Pinpoint the cell where the given text exists, returning its (x, y) midpoint coordinate. 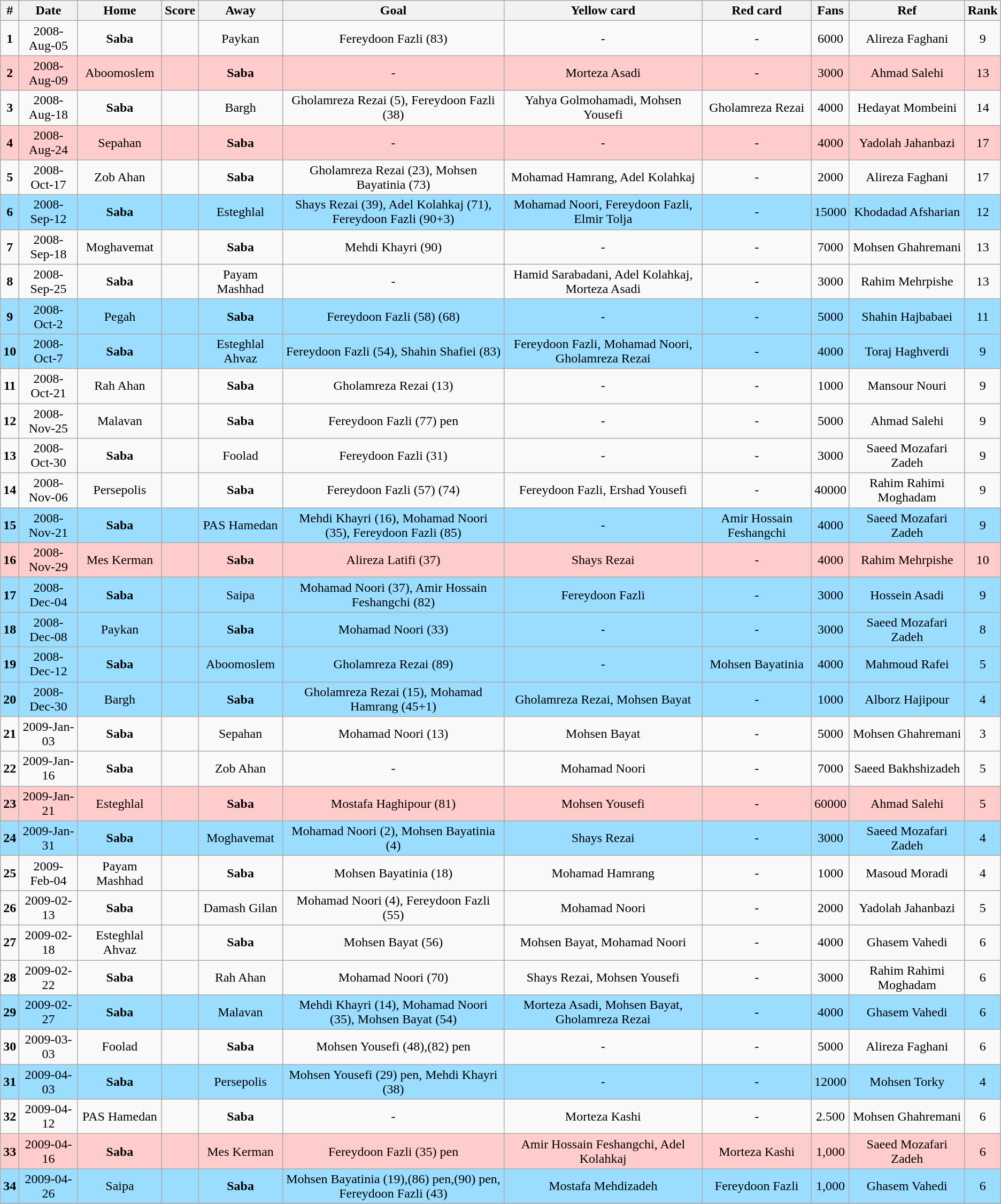
29 (10, 1013)
2008-Nov-21 (48, 525)
2008-Sep-25 (48, 281)
Gholamreza Rezai (5), Fereydoon Fazli (38) (393, 108)
2009-Jan-31 (48, 838)
Mohsen Bayat (56) (393, 942)
Mohamad Noori (13) (393, 734)
2009-04-16 (48, 1152)
Gholamreza Rezai (13) (393, 386)
Mohamad Noori, Fereydoon Fazli, Elmir Tolja (603, 212)
Gholamreza Rezai (757, 108)
2009-Jan-03 (48, 734)
Away (241, 11)
Mohamad Noori (70) (393, 977)
2008-Aug-05 (48, 38)
2008-Aug-18 (48, 108)
Fereydoon Fazli (54), Shahin Shafiei (83) (393, 351)
Yahya Golmohamadi, Mohsen Yousefi (603, 108)
2009-02-27 (48, 1013)
7 (10, 247)
Mohsen Yousefi (603, 803)
Goal (393, 11)
Gholamreza Rezai (23), Mohsen Bayatinia (73) (393, 177)
2008-Oct-17 (48, 177)
Hedayat Mombeini (907, 108)
33 (10, 1152)
Shahin Hajbabaei (907, 317)
Alborz Hajipour (907, 699)
Damash Gilan (241, 908)
30 (10, 1047)
2009-02-13 (48, 908)
Fans (830, 11)
Fereydoon Fazli, Ershad Yousefi (603, 491)
Hossein Asadi (907, 595)
12000 (830, 1082)
Date (48, 11)
Mehdi Khayri (14), Mohamad Noori (35), Mohsen Bayat (54) (393, 1013)
26 (10, 908)
2009-Jan-21 (48, 803)
Gholamreza Rezai (89) (393, 664)
Gholamreza Rezai (15), Mohamad Hamrang (45+1) (393, 699)
Ref (907, 11)
2008-Aug-24 (48, 142)
Amir Hossain Feshangchi, Adel Kolahkaj (603, 1152)
2008-Oct-2 (48, 317)
# (10, 11)
20 (10, 699)
Fereydoon Fazli (83) (393, 38)
2009-Feb-04 (48, 873)
Mahmoud Rafei (907, 664)
Mehdi Khayri (90) (393, 247)
2008-Dec-04 (48, 595)
Mohsen Bayat, Mohamad Noori (603, 942)
2.500 (830, 1116)
2008-Oct-7 (48, 351)
25 (10, 873)
Mohsen Bayatinia (19),(86) pen,(90) pen, Fereydoon Fazli (43) (393, 1186)
Mohsen Bayat (603, 734)
2009-03-03 (48, 1047)
Morteza Asadi (603, 73)
2009-02-18 (48, 942)
Mostafa Haghipour (81) (393, 803)
19 (10, 664)
1 (10, 38)
Shays Rezai, Mohsen Yousefi (603, 977)
2008-Nov-25 (48, 420)
60000 (830, 803)
15000 (830, 212)
2008-Oct-30 (48, 456)
2 (10, 73)
Fereydoon Fazli (35) pen (393, 1152)
22 (10, 769)
21 (10, 734)
Shays Rezai (39), Adel Kolahkaj (71), Fereydoon Fazli (90+3) (393, 212)
Mohsen Bayatinia (757, 664)
28 (10, 977)
Masoud Moradi (907, 873)
24 (10, 838)
2008-Dec-30 (48, 699)
Mostafa Mehdizadeh (603, 1186)
2008-Oct-21 (48, 386)
Rank (983, 11)
Saeed Bakhshizadeh (907, 769)
2009-02-22 (48, 977)
Mohamad Hamrang (603, 873)
Pegah (120, 317)
40000 (830, 491)
Mehdi Khayri (16), Mohamad Noori (35), Fereydoon Fazli (85) (393, 525)
2008-Nov-06 (48, 491)
Fereydoon Fazli, Mohamad Noori, Gholamreza Rezai (603, 351)
2008-Nov-29 (48, 560)
Mohsen Yousefi (29) pen, Mehdi Khayri (38) (393, 1082)
2008-Aug-09 (48, 73)
Yellow card (603, 11)
Mohsen Bayatinia (18) (393, 873)
Fereydoon Fazli (31) (393, 456)
Mansour Nouri (907, 386)
Amir Hossain Feshangchi (757, 525)
Fereydoon Fazli (77) pen (393, 420)
Gholamreza Rezai, Mohsen Bayat (603, 699)
2008-Sep-12 (48, 212)
16 (10, 560)
Red card (757, 11)
15 (10, 525)
2009-04-12 (48, 1116)
2009-Jan-16 (48, 769)
Mohamad Noori (33) (393, 630)
2008-Dec-08 (48, 630)
34 (10, 1186)
Mohamad Noori (2), Mohsen Bayatinia (4) (393, 838)
Fereydoon Fazli (57) (74) (393, 491)
2009-04-26 (48, 1186)
2008-Dec-12 (48, 664)
Toraj Haghverdi (907, 351)
Hamid Sarabadani, Adel Kolahkaj, Morteza Asadi (603, 281)
23 (10, 803)
Morteza Asadi, Mohsen Bayat, Gholamreza Rezai (603, 1013)
Mohsen Torky (907, 1082)
Mohamad Noori (37), Amir Hossain Feshangchi (82) (393, 595)
Fereydoon Fazli (58) (68) (393, 317)
Alireza Latifi (37) (393, 560)
Mohsen Yousefi (48),(82) pen (393, 1047)
6000 (830, 38)
32 (10, 1116)
Mohamad Hamrang, Adel Kolahkaj (603, 177)
Home (120, 11)
Khodadad Afsharian (907, 212)
2009-04-03 (48, 1082)
18 (10, 630)
Score (180, 11)
2008-Sep-18 (48, 247)
27 (10, 942)
Mohamad Noori (4), Fereydoon Fazli (55) (393, 908)
31 (10, 1082)
